Search for the cell housing the specified text and yield its [X, Y] center coordinate. 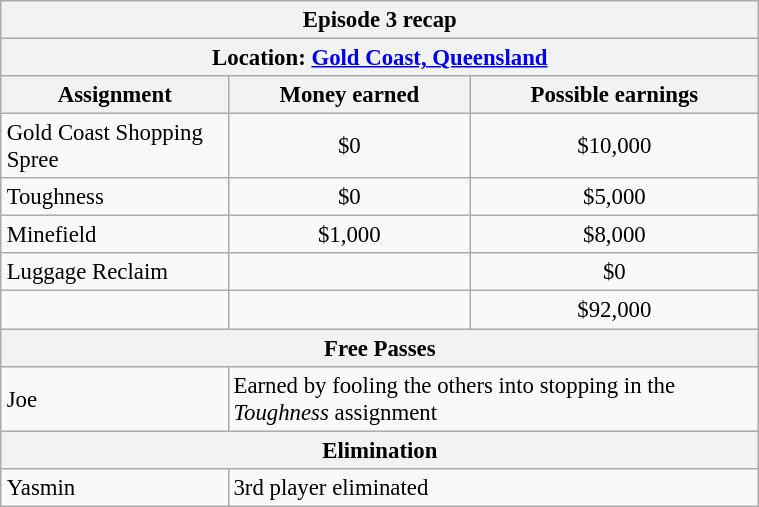
Luggage Reclaim [114, 272]
Assignment [114, 95]
Location: Gold Coast, Queensland [380, 57]
$5,000 [614, 197]
Toughness [114, 197]
Possible earnings [614, 95]
$8,000 [614, 235]
$1,000 [349, 235]
Episode 3 recap [380, 20]
Joe [114, 398]
Elimination [380, 450]
Minefield [114, 235]
$10,000 [614, 146]
$92,000 [614, 310]
3rd player eliminated [493, 487]
Money earned [349, 95]
Earned by fooling the others into stopping in the Toughness assignment [493, 398]
Free Passes [380, 347]
Gold Coast Shopping Spree [114, 146]
Yasmin [114, 487]
